Capture the cell that displays the provided text and extract its (X, Y) central coordinate. 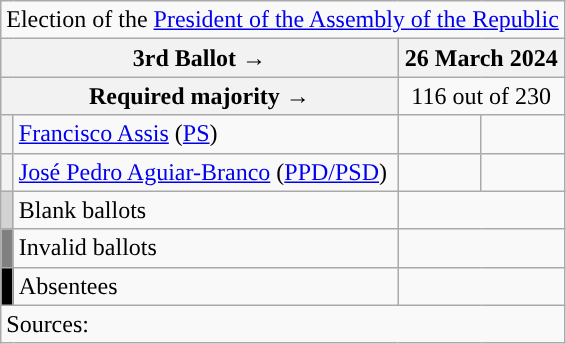
Sources: (283, 324)
Required majority → (200, 96)
Francisco Assis (PS) (206, 134)
Invalid ballots (206, 248)
José Pedro Aguiar-Branco (PPD/PSD) (206, 172)
Blank ballots (206, 210)
116 out of 230 (481, 96)
Absentees (206, 286)
26 March 2024 (481, 58)
Election of the President of the Assembly of the Republic (283, 20)
3rd Ballot → (200, 58)
